From the cell containing the given text, extract its center point as (X, Y) coordinate. 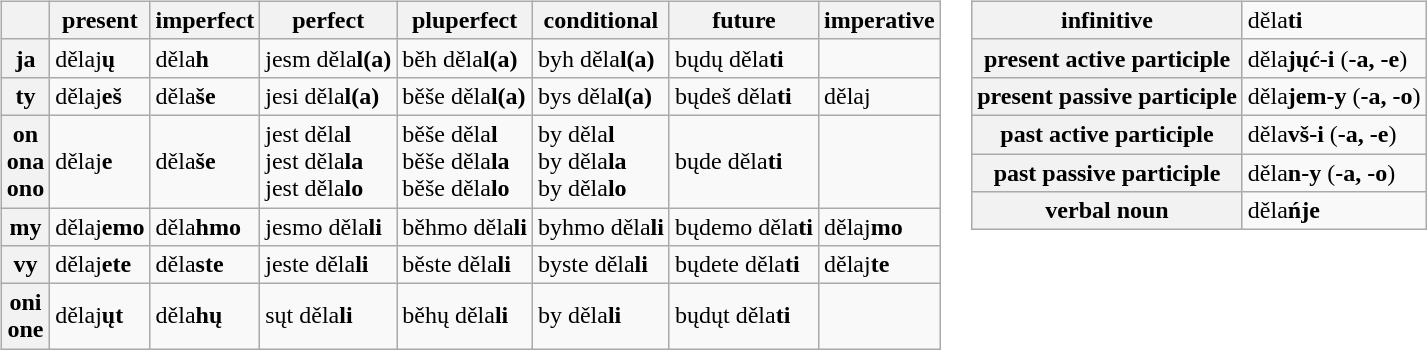
dělajmo (880, 227)
verbal noun (1108, 211)
ja (25, 58)
dělahų (205, 316)
byhmo dělali (600, 227)
bųdeš dělati (744, 96)
dělajemo (100, 227)
dělaste (205, 265)
bųdete dělati (744, 265)
jeste dělali (328, 265)
dělańje (1334, 211)
běhų dělali (465, 316)
dělavš-i (-a, -e) (1334, 134)
bųdemo dělati (744, 227)
běh dělal(a) (465, 58)
jesm dělal(a) (328, 58)
bųde dělati (744, 161)
bųdųt dělati (744, 316)
imperfect (205, 20)
byste dělali (600, 265)
dělajų (100, 58)
infinitive (1108, 20)
sųt dělali (328, 316)
present active participle (1108, 58)
bųdų dělati (744, 58)
present passive participle (1108, 96)
dělajete (100, 265)
dělan-y (-a, -o) (1334, 173)
dělah (205, 58)
dělajte (880, 265)
vy (25, 265)
future (744, 20)
dělahmo (205, 227)
běste dělali (465, 265)
past passive participle (1108, 173)
dělajem-y (-a, -o) (1334, 96)
perfect (328, 20)
dělajųć-i (-a, -e) (1334, 58)
onione (25, 316)
by dělalby dělalaby dělalo (600, 161)
present (100, 20)
dělaj (880, 96)
dělaješ (100, 96)
běše dělalběše dělalaběše dělalo (465, 161)
imperative (880, 20)
pluperfect (465, 20)
past active participle (1108, 134)
ononaono (25, 161)
jesmo dělali (328, 227)
byh dělal(a) (600, 58)
jesi dělal(a) (328, 96)
jest dělaljest dělalajest dělalo (328, 161)
bys dělal(a) (600, 96)
dělaje (100, 161)
dělajųt (100, 316)
dělati (1334, 20)
běše dělal(a) (465, 96)
běhmo dělali (465, 227)
ty (25, 96)
by dělali (600, 316)
conditional (600, 20)
my (25, 227)
